Return the [x, y] coordinate for the center point of the cell that contains the specified text.  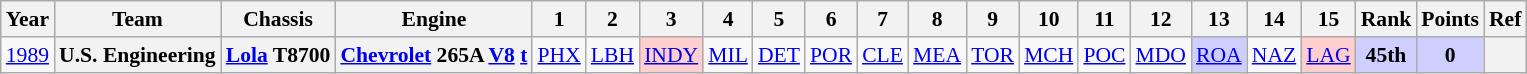
LAG [1328, 55]
Engine [434, 19]
1 [558, 19]
9 [992, 19]
4 [728, 19]
Year [28, 19]
MCH [1048, 55]
Team [138, 19]
MDO [1162, 55]
12 [1162, 19]
6 [831, 19]
10 [1048, 19]
45th [1386, 55]
1989 [28, 55]
7 [882, 19]
8 [937, 19]
0 [1450, 55]
5 [779, 19]
Ref [1505, 19]
CLE [882, 55]
3 [671, 19]
DET [779, 55]
Chassis [278, 19]
13 [1219, 19]
2 [612, 19]
ROA [1219, 55]
15 [1328, 19]
LBH [612, 55]
14 [1274, 19]
Rank [1386, 19]
Lola T8700 [278, 55]
PHX [558, 55]
POC [1104, 55]
U.S. Engineering [138, 55]
TOR [992, 55]
MEA [937, 55]
POR [831, 55]
Points [1450, 19]
NAZ [1274, 55]
Chevrolet 265A V8 t [434, 55]
MIL [728, 55]
11 [1104, 19]
INDY [671, 55]
